Detect which cell encompasses the target text, then output its [X, Y] center coordinate. 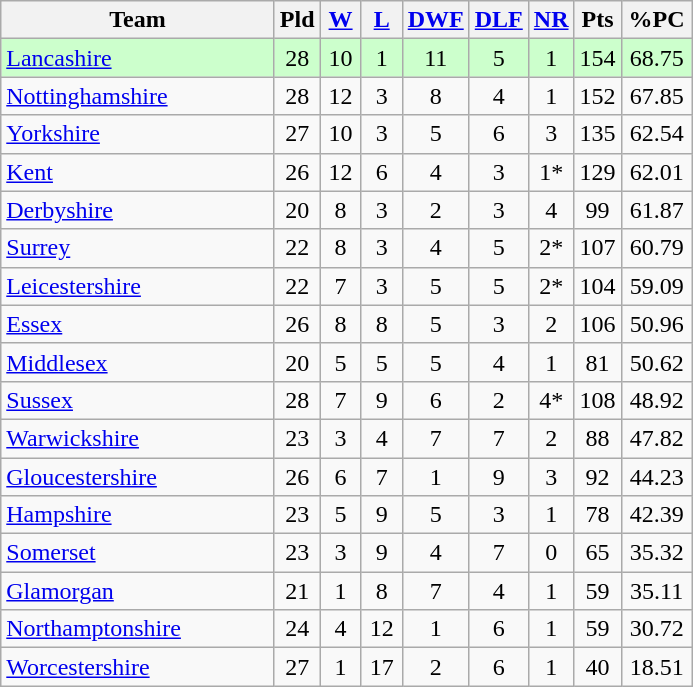
78 [598, 515]
92 [598, 477]
50.96 [656, 324]
40 [598, 667]
Worcestershire [138, 667]
35.11 [656, 591]
Warwickshire [138, 438]
17 [382, 667]
Lancashire [138, 58]
DWF [436, 20]
62.54 [656, 134]
Surrey [138, 248]
Hampshire [138, 515]
0 [551, 553]
42.39 [656, 515]
Kent [138, 172]
59.09 [656, 286]
62.01 [656, 172]
Sussex [138, 400]
81 [598, 362]
Essex [138, 324]
Somerset [138, 553]
4* [551, 400]
129 [598, 172]
50.62 [656, 362]
47.82 [656, 438]
108 [598, 400]
Glamorgan [138, 591]
L [382, 20]
30.72 [656, 629]
DLF [498, 20]
%PC [656, 20]
18.51 [656, 667]
48.92 [656, 400]
Pts [598, 20]
NR [551, 20]
Derbyshire [138, 210]
104 [598, 286]
67.85 [656, 96]
44.23 [656, 477]
Pld [297, 20]
24 [297, 629]
35.32 [656, 553]
W [340, 20]
1* [551, 172]
Leicestershire [138, 286]
21 [297, 591]
Yorkshire [138, 134]
152 [598, 96]
Gloucestershire [138, 477]
107 [598, 248]
11 [436, 58]
Middlesex [138, 362]
154 [598, 58]
68.75 [656, 58]
Northamptonshire [138, 629]
60.79 [656, 248]
65 [598, 553]
135 [598, 134]
Team [138, 20]
61.87 [656, 210]
88 [598, 438]
Nottinghamshire [138, 96]
99 [598, 210]
106 [598, 324]
